Find where the given text appears and provide that cell's center as (X, Y) coordinate. 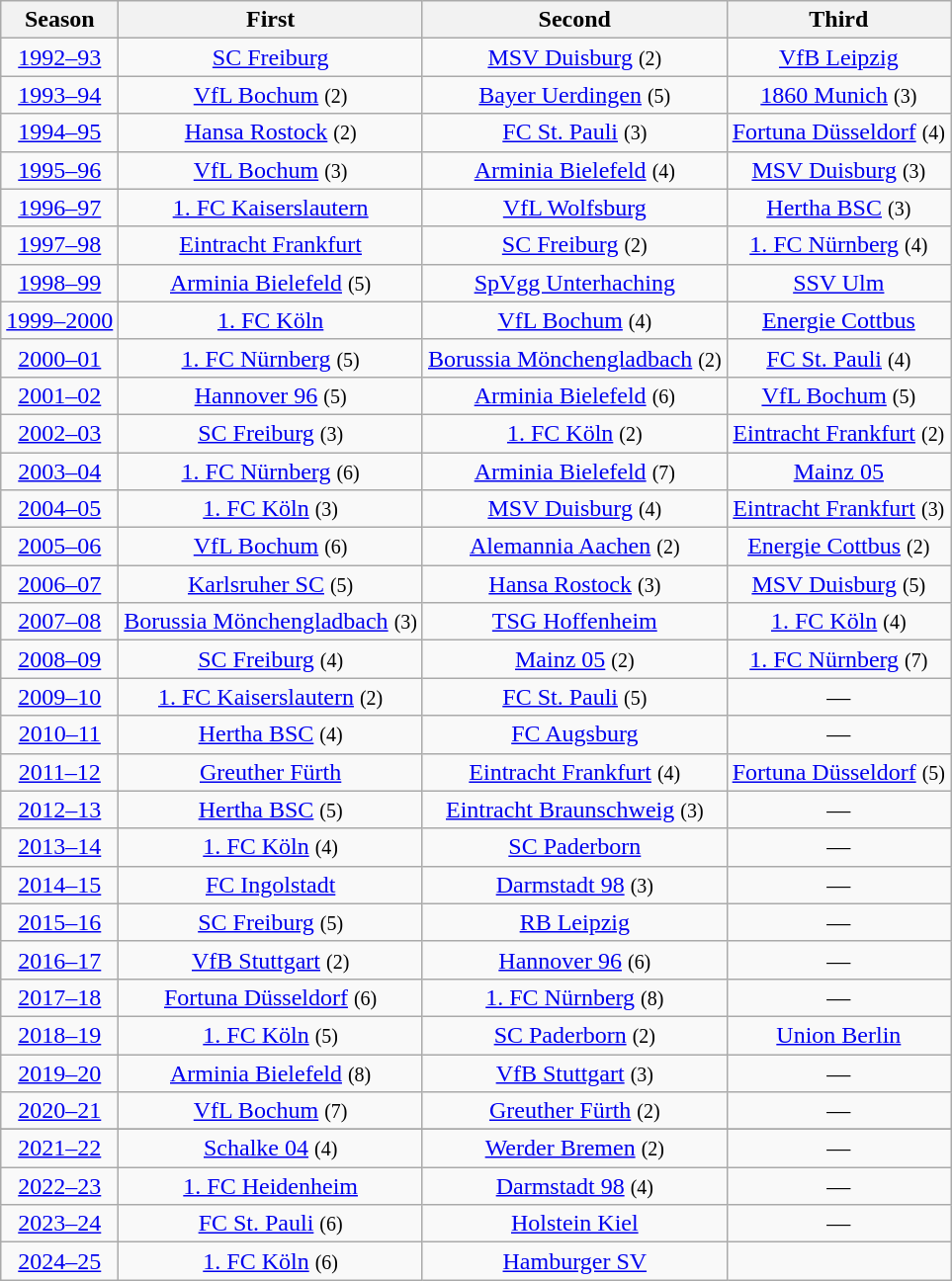
SC Paderborn (574, 847)
Eintracht Frankfurt (2) (838, 433)
SC Freiburg (2) (574, 245)
1. FC Heidenheim (271, 1186)
Energie Cottbus (838, 320)
2007–08 (59, 622)
Hansa Rostock (2) (271, 132)
1. FC Nürnberg (7) (838, 659)
VfL Bochum (7) (271, 1111)
1. FC Nürnberg (4) (838, 245)
2016–17 (59, 960)
TSG Hoffenheim (574, 622)
VfL Bochum (4) (574, 320)
VfB Stuttgart (2) (271, 960)
Third (838, 20)
SSV Ulm (838, 283)
2012–13 (59, 810)
1860 Munich (3) (838, 95)
Borussia Mönchengladbach (3) (271, 622)
1999–2000 (59, 320)
Arminia Bielefeld (5) (271, 283)
Energie Cottbus (2) (838, 547)
FC Ingolstadt (271, 885)
Arminia Bielefeld (6) (574, 395)
Fortuna Düsseldorf (5) (838, 772)
SC Paderborn (2) (574, 1035)
2014–15 (59, 885)
Hertha BSC (3) (838, 208)
2011–12 (59, 772)
2008–09 (59, 659)
2019–20 (59, 1072)
Karlsruher SC (5) (271, 584)
VfB Leipzig (838, 57)
SC Freiburg (271, 57)
Arminia Bielefeld (4) (574, 170)
1. FC Nürnberg (6) (271, 471)
1998–99 (59, 283)
1. FC Köln (271, 320)
2003–04 (59, 471)
Greuther Fürth (2) (574, 1111)
1. FC Kaiserslautern (2) (271, 697)
Bayer Uerdingen (5) (574, 95)
VfL Bochum (3) (271, 170)
Hannover 96 (5) (271, 395)
Werder Bremen (2) (574, 1149)
MSV Duisburg (4) (574, 509)
Eintracht Frankfurt (4) (574, 772)
Hertha BSC (5) (271, 810)
RB Leipzig (574, 922)
1994–95 (59, 132)
Schalke 04 (4) (271, 1149)
SC Freiburg (4) (271, 659)
2020–21 (59, 1111)
1996–97 (59, 208)
Arminia Bielefeld (8) (271, 1072)
Holstein Kiel (574, 1224)
2021–22 (59, 1149)
1. FC Köln (2) (574, 433)
1997–98 (59, 245)
2001–02 (59, 395)
Greuther Fürth (271, 772)
FC St. Pauli (4) (838, 358)
1. FC Kaiserslautern (271, 208)
MSV Duisburg (3) (838, 170)
SC Freiburg (3) (271, 433)
VfL Wolfsburg (574, 208)
Eintracht Frankfurt (3) (838, 509)
FC Augsburg (574, 734)
Eintracht Frankfurt (271, 245)
Arminia Bielefeld (7) (574, 471)
Union Berlin (838, 1035)
Mainz 05 (2) (574, 659)
2006–07 (59, 584)
Darmstadt 98 (4) (574, 1186)
Fortuna Düsseldorf (6) (271, 997)
2009–10 (59, 697)
2017–18 (59, 997)
Hertha BSC (4) (271, 734)
FC St. Pauli (5) (574, 697)
VfB Stuttgart (3) (574, 1072)
1. FC Nürnberg (5) (271, 358)
2015–16 (59, 922)
FC St. Pauli (6) (271, 1224)
2018–19 (59, 1035)
Borussia Mönchengladbach (2) (574, 358)
Hamburger SV (574, 1261)
1995–96 (59, 170)
2022–23 (59, 1186)
2024–25 (59, 1261)
Eintracht Braunschweig (3) (574, 810)
VfL Bochum (5) (838, 395)
1. FC Köln (3) (271, 509)
2023–24 (59, 1224)
1. FC Nürnberg (8) (574, 997)
Hannover 96 (6) (574, 960)
Second (574, 20)
2010–11 (59, 734)
2000–01 (59, 358)
1993–94 (59, 95)
VfL Bochum (6) (271, 547)
Fortuna Düsseldorf (4) (838, 132)
Season (59, 20)
SpVgg Unterhaching (574, 283)
1. FC Köln (6) (271, 1261)
2005–06 (59, 547)
Hansa Rostock (3) (574, 584)
1992–93 (59, 57)
VfL Bochum (2) (271, 95)
MSV Duisburg (5) (838, 584)
FC St. Pauli (3) (574, 132)
2013–14 (59, 847)
MSV Duisburg (2) (574, 57)
1. FC Köln (5) (271, 1035)
2002–03 (59, 433)
2004–05 (59, 509)
Mainz 05 (838, 471)
First (271, 20)
Alemannia Aachen (2) (574, 547)
Darmstadt 98 (3) (574, 885)
SC Freiburg (5) (271, 922)
